Pinpoint the cell where the given text exists, returning its (X, Y) midpoint coordinate. 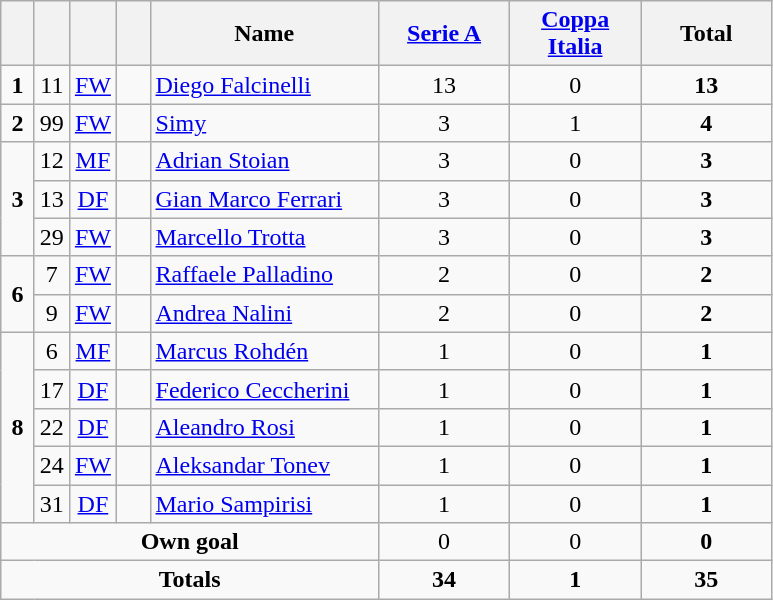
Own goal (190, 542)
Serie A (444, 34)
12 (52, 161)
4 (706, 123)
7 (52, 275)
99 (52, 123)
Totals (190, 580)
9 (52, 313)
34 (444, 580)
Simy (264, 123)
Marcus Rohdén (264, 351)
Andrea Nalini (264, 313)
Diego Falcinelli (264, 85)
Federico Ceccherini (264, 389)
Adrian Stoian (264, 161)
Name (264, 34)
Marcello Trotta (264, 237)
Aleksandar Tonev (264, 465)
Coppa Italia (576, 34)
29 (52, 237)
17 (52, 389)
Aleandro Rosi (264, 427)
Raffaele Palladino (264, 275)
Mario Sampirisi (264, 503)
35 (706, 580)
22 (52, 427)
Gian Marco Ferrari (264, 199)
8 (18, 427)
Total (706, 34)
24 (52, 465)
11 (52, 85)
31 (52, 503)
